Output the (x, y) coordinate of the center of the cell containing the given text.  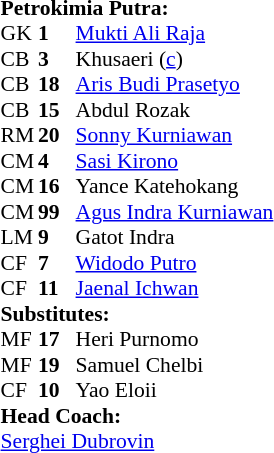
Khusaeri (c) (175, 59)
Heri Purnomo (175, 339)
GK (20, 33)
Sasi Kirono (175, 161)
16 (57, 187)
10 (57, 391)
20 (57, 135)
Head Coach: (138, 416)
Yao Eloii (175, 391)
Samuel Chelbi (175, 365)
LM (20, 237)
Substitutes: (138, 314)
RM (20, 135)
19 (57, 365)
Sonny Kurniawan (175, 135)
18 (57, 85)
9 (57, 237)
Gatot Indra (175, 237)
Jaenal Ichwan (175, 289)
Aris Budi Prasetyo (175, 85)
17 (57, 339)
Agus Indra Kurniawan (175, 212)
15 (57, 110)
Yance Katehokang (175, 187)
7 (57, 263)
Widodo Putro (175, 263)
1 (57, 33)
11 (57, 289)
4 (57, 161)
99 (57, 212)
Mukti Ali Raja (175, 33)
3 (57, 59)
Abdul Rozak (175, 110)
